Search for the cell housing the specified text and yield its (x, y) center coordinate. 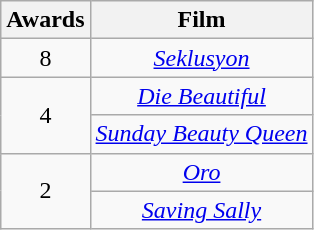
Oro (202, 172)
Seklusyon (202, 58)
Sunday Beauty Queen (202, 134)
2 (46, 191)
4 (46, 115)
8 (46, 58)
Saving Sally (202, 210)
Die Beautiful (202, 96)
Awards (46, 20)
Film (202, 20)
